From the cell containing the given text, extract its center point as (x, y) coordinate. 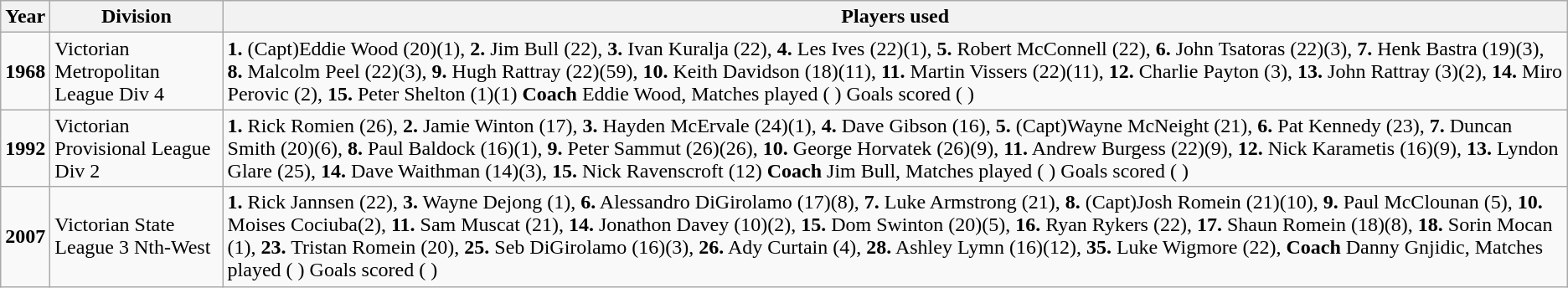
Victorian Provisional League Div 2 (137, 148)
Players used (895, 17)
Victorian State League 3 Nth-West (137, 236)
Year (25, 17)
Victorian Metropolitan League Div 4 (137, 71)
2007 (25, 236)
Division (137, 17)
1992 (25, 148)
1968 (25, 71)
